Output the [x, y] coordinate of the center of the cell containing the given text.  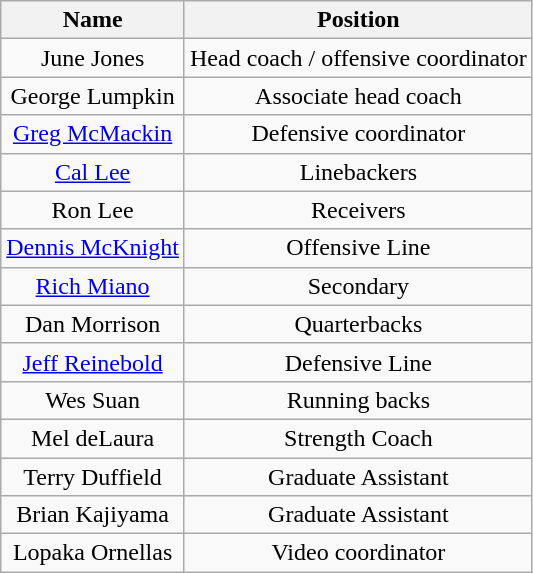
Position [358, 20]
Ron Lee [93, 210]
Jeff Reinebold [93, 362]
Rich Miano [93, 286]
Head coach / offensive coordinator [358, 58]
Secondary [358, 286]
June Jones [93, 58]
Lopaka Ornellas [93, 553]
Defensive Line [358, 362]
Defensive coordinator [358, 134]
Linebackers [358, 172]
Mel deLaura [93, 438]
George Lumpkin [93, 96]
Cal Lee [93, 172]
Greg McMackin [93, 134]
Dan Morrison [93, 324]
Quarterbacks [358, 324]
Brian Kajiyama [93, 515]
Wes Suan [93, 400]
Video coordinator [358, 553]
Dennis McKnight [93, 248]
Strength Coach [358, 438]
Running backs [358, 400]
Associate head coach [358, 96]
Terry Duffield [93, 477]
Name [93, 20]
Receivers [358, 210]
Offensive Line [358, 248]
